Output the [X, Y] coordinate of the center of the cell containing the given text.  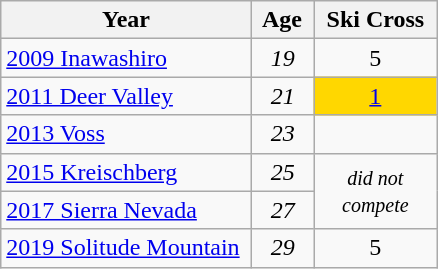
Year [126, 20]
21 [283, 96]
Age [283, 20]
29 [283, 248]
2011 Deer Valley [126, 96]
1 [376, 96]
2013 Voss [126, 134]
2019 Solitude Mountain [126, 248]
Ski Cross [376, 20]
2009 Inawashiro [126, 58]
2015 Kreischberg [126, 172]
23 [283, 134]
19 [283, 58]
27 [283, 210]
25 [283, 172]
did notcompete [376, 191]
2017 Sierra Nevada [126, 210]
